From the cell containing the given text, extract its center point as [x, y] coordinate. 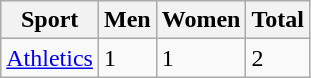
Men [127, 20]
Sport [50, 20]
2 [278, 58]
Athletics [50, 58]
Total [278, 20]
Women [201, 20]
